Find where the given text appears and provide that cell's center as [x, y] coordinate. 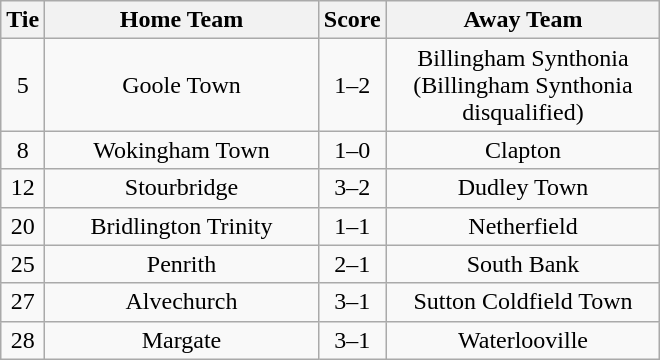
28 [23, 340]
South Bank [523, 264]
20 [23, 226]
Goole Town [182, 85]
Waterlooville [523, 340]
5 [23, 85]
Margate [182, 340]
27 [23, 302]
Penrith [182, 264]
25 [23, 264]
2–1 [352, 264]
1–0 [352, 150]
Dudley Town [523, 188]
Tie [23, 20]
Stourbridge [182, 188]
Wokingham Town [182, 150]
3–2 [352, 188]
1–1 [352, 226]
Score [352, 20]
8 [23, 150]
Bridlington Trinity [182, 226]
Away Team [523, 20]
Alvechurch [182, 302]
Billingham Synthonia (Billingham Synthonia disqualified) [523, 85]
Sutton Coldfield Town [523, 302]
12 [23, 188]
Home Team [182, 20]
1–2 [352, 85]
Clapton [523, 150]
Netherfield [523, 226]
